Identify which cell holds the provided text, then report its (x, y) central coordinate. 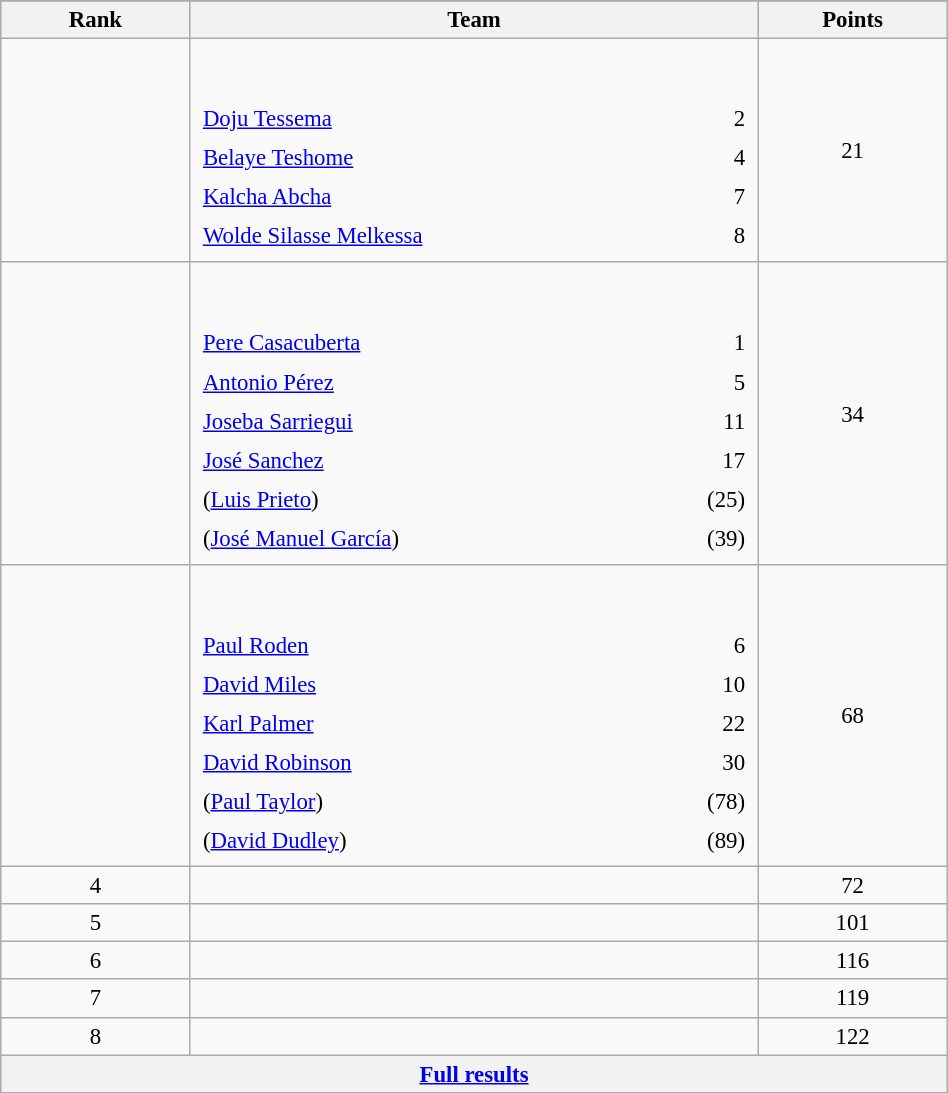
David Robinson (409, 762)
José Sanchez (421, 460)
Paul Roden (409, 645)
Pere Casacuberta (421, 343)
Wolde Silasse Melkessa (450, 236)
(89) (687, 840)
Doju Tessema 2 Belaye Teshome 4 Kalcha Abcha 7 Wolde Silasse Melkessa 8 (474, 151)
Joseba Sarriegui (421, 421)
Team (474, 20)
Belaye Teshome (450, 158)
Pere Casacuberta 1 Antonio Pérez 5 Joseba Sarriegui 11 José Sanchez 17 (Luis Prieto) (25) (José Manuel García) (39) (474, 413)
101 (852, 923)
22 (687, 723)
(José Manuel García) (421, 538)
119 (852, 999)
34 (852, 413)
30 (687, 762)
(39) (698, 538)
122 (852, 1036)
Points (852, 20)
(David Dudley) (409, 840)
Full results (474, 1074)
68 (852, 716)
(25) (698, 499)
21 (852, 151)
11 (698, 421)
Karl Palmer (409, 723)
17 (698, 460)
(Luis Prieto) (421, 499)
116 (852, 961)
(Paul Taylor) (409, 801)
2 (728, 119)
Doju Tessema (450, 119)
Paul Roden 6 David Miles 10 Karl Palmer 22 David Robinson 30 (Paul Taylor) (78) (David Dudley) (89) (474, 716)
72 (852, 886)
1 (698, 343)
Rank (96, 20)
Kalcha Abcha (450, 197)
Antonio Pérez (421, 382)
10 (687, 684)
(78) (687, 801)
David Miles (409, 684)
